Locate the cell with the specified text and output its (x, y) center coordinate. 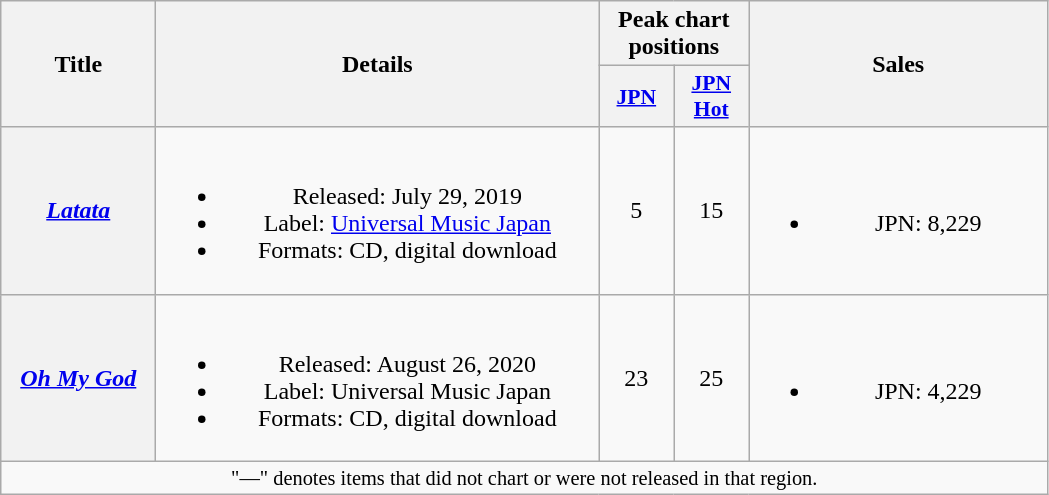
Released: July 29, 2019Label: Universal Music JapanFormats: CD, digital download (378, 210)
Oh My God (78, 378)
Released: August 26, 2020Label: Universal Music JapanFormats: CD, digital download (378, 378)
Sales (898, 64)
"—" denotes items that did not chart or were not released in that region. (524, 478)
JPN (636, 96)
Latata (78, 210)
25 (712, 378)
23 (636, 378)
Peak chart positions (674, 34)
15 (712, 210)
JPN: 8,229 (898, 210)
5 (636, 210)
Title (78, 64)
JPN: 4,229 (898, 378)
Details (378, 64)
JPN Hot (712, 96)
